Provide the (X, Y) coordinate of the cell's center where the given text is located.  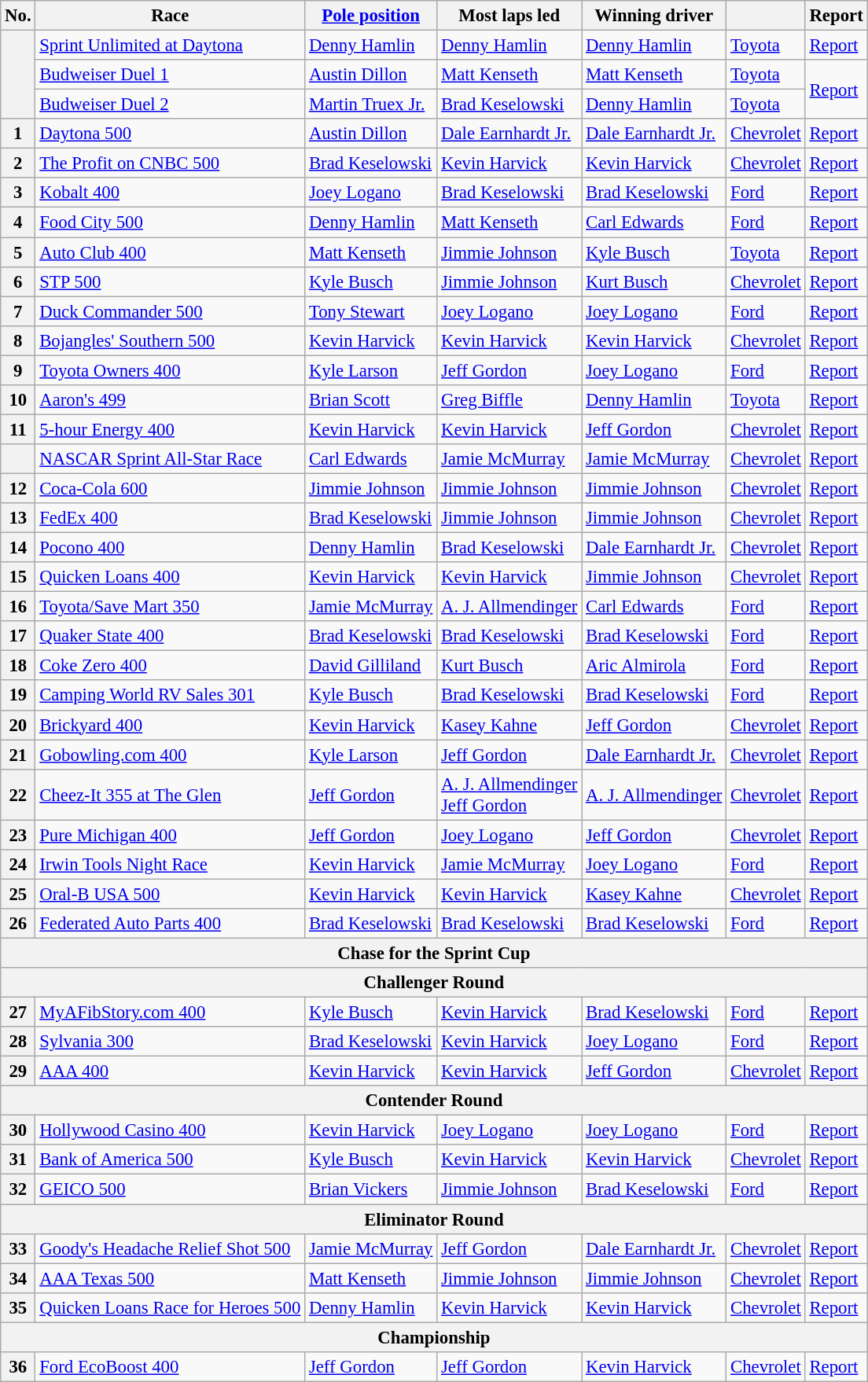
Sprint Unlimited at Daytona (170, 46)
8 (18, 340)
Food City 500 (170, 222)
26 (18, 924)
NASCAR Sprint All-Star Race (170, 459)
Martin Truex Jr. (371, 105)
Irwin Tools Night Race (170, 865)
Tony Stewart (371, 311)
25 (18, 894)
Toyota Owners 400 (170, 370)
Eliminator Round (434, 1219)
AAA Texas 500 (170, 1278)
5-hour Energy 400 (170, 429)
31 (18, 1160)
Coca-Cola 600 (170, 488)
30 (18, 1130)
Aric Almirola (654, 666)
Oral-B USA 500 (170, 894)
22 (18, 794)
10 (18, 400)
19 (18, 696)
AAA 400 (170, 1071)
2 (18, 164)
Bojangles' Southern 500 (170, 340)
Quicken Loans 400 (170, 577)
Quaker State 400 (170, 636)
20 (18, 725)
35 (18, 1307)
STP 500 (170, 281)
6 (18, 281)
MyAFibStory.com 400 (170, 1013)
4 (18, 222)
The Profit on CNBC 500 (170, 164)
29 (18, 1071)
Pure Michigan 400 (170, 835)
3 (18, 193)
Auto Club 400 (170, 252)
7 (18, 311)
David Gilliland (371, 666)
9 (18, 370)
Pole position (371, 16)
Brian Vickers (371, 1189)
Brickyard 400 (170, 725)
Pocono 400 (170, 548)
Challenger Round (434, 983)
Brian Scott (371, 400)
Most laps led (509, 16)
Budweiser Duel 2 (170, 105)
32 (18, 1189)
13 (18, 518)
A. J. AllmendingerJeff Gordon (509, 794)
21 (18, 755)
Bank of America 500 (170, 1160)
36 (18, 1367)
Sylvania 300 (170, 1042)
Championship (434, 1337)
14 (18, 548)
No. (18, 16)
Greg Biffle (509, 400)
33 (18, 1248)
Quicken Loans Race for Heroes 500 (170, 1307)
12 (18, 488)
FedEx 400 (170, 518)
Camping World RV Sales 301 (170, 696)
Ford EcoBoost 400 (170, 1367)
28 (18, 1042)
11 (18, 429)
17 (18, 636)
Duck Commander 500 (170, 311)
Daytona 500 (170, 134)
24 (18, 865)
Contender Round (434, 1101)
Aaron's 499 (170, 400)
Kobalt 400 (170, 193)
Toyota/Save Mart 350 (170, 607)
Budweiser Duel 1 (170, 75)
Gobowling.com 400 (170, 755)
Cheez-It 355 at The Glen (170, 794)
16 (18, 607)
Race (170, 16)
1 (18, 134)
Chase for the Sprint Cup (434, 953)
Federated Auto Parts 400 (170, 924)
Hollywood Casino 400 (170, 1130)
34 (18, 1278)
23 (18, 835)
Coke Zero 400 (170, 666)
15 (18, 577)
18 (18, 666)
Goody's Headache Relief Shot 500 (170, 1248)
5 (18, 252)
GEICO 500 (170, 1189)
Winning driver (654, 16)
27 (18, 1013)
